For the text-containing cell, return its midpoint in (x, y) coordinate format. 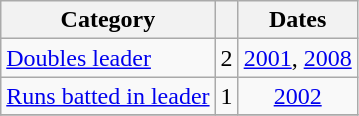
Doubles leader (108, 58)
Category (108, 20)
2 (226, 58)
Dates (298, 20)
2001, 2008 (298, 58)
1 (226, 96)
Runs batted in leader (108, 96)
2002 (298, 96)
